Detect which cell encompasses the target text, then output its [X, Y] center coordinate. 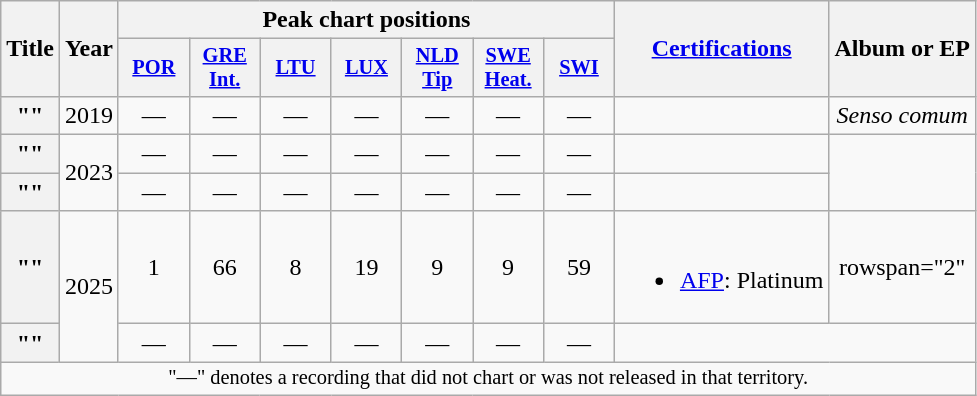
GREInt. [224, 68]
66 [224, 268]
SWI [580, 68]
rowspan="2" [902, 268]
LTU [296, 68]
2025 [88, 286]
19 [366, 268]
Album or EP [902, 49]
8 [296, 268]
POR [154, 68]
NLDTip [438, 68]
Year [88, 49]
Title [30, 49]
Senso comum [902, 115]
2019 [88, 115]
1 [154, 268]
2023 [88, 173]
AFP: Platinum [721, 268]
SWEHeat. [508, 68]
59 [580, 268]
Peak chart positions [366, 20]
Certifications [721, 49]
LUX [366, 68]
"—" denotes a recording that did not chart or was not released in that territory. [488, 379]
